Determine the [X, Y] coordinate at the center of the cell enclosing the given text.  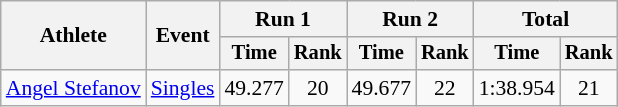
22 [445, 88]
20 [318, 88]
Event [183, 36]
1:38.954 [517, 88]
Athlete [74, 36]
49.677 [382, 88]
Run 2 [410, 19]
Singles [183, 88]
Run 1 [282, 19]
Total [546, 19]
Angel Stefanov [74, 88]
21 [589, 88]
49.277 [254, 88]
